Identify which cell holds the provided text, then report its (X, Y) central coordinate. 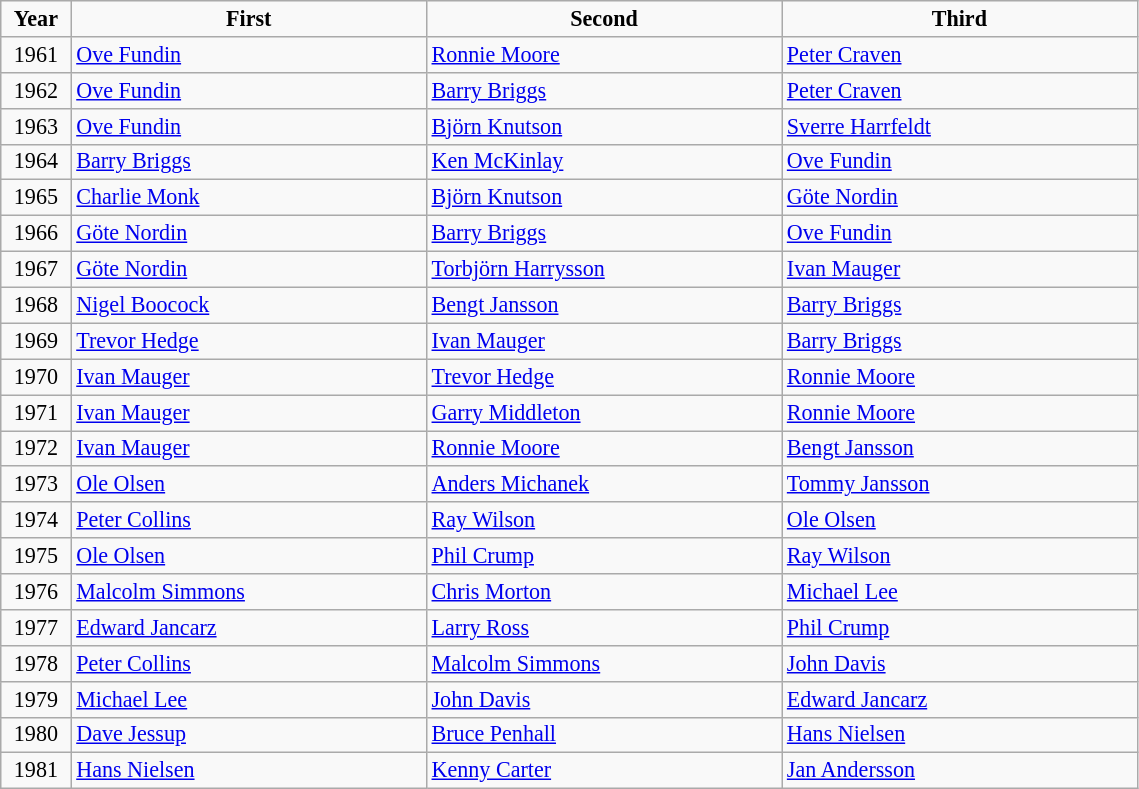
1976 (36, 591)
Jan Andersson (960, 771)
1964 (36, 162)
Anders Michanek (604, 484)
1972 (36, 448)
1962 (36, 90)
Dave Jessup (248, 735)
Tommy Jansson (960, 484)
1978 (36, 663)
1970 (36, 377)
1977 (36, 627)
1981 (36, 771)
1966 (36, 233)
Second (604, 18)
Third (960, 18)
Torbjörn Harrysson (604, 269)
1967 (36, 269)
1969 (36, 341)
Chris Morton (604, 591)
Larry Ross (604, 627)
1963 (36, 126)
1973 (36, 484)
First (248, 18)
Kenny Carter (604, 771)
Sverre Harrfeldt (960, 126)
1980 (36, 735)
1968 (36, 305)
Garry Middleton (604, 412)
Charlie Monk (248, 198)
Year (36, 18)
Nigel Boocock (248, 305)
1974 (36, 520)
1979 (36, 699)
1975 (36, 556)
1965 (36, 198)
1961 (36, 54)
Ken McKinlay (604, 162)
1971 (36, 412)
Bruce Penhall (604, 735)
